Extract the (X, Y) coordinate from the center of the cell holding the provided text.  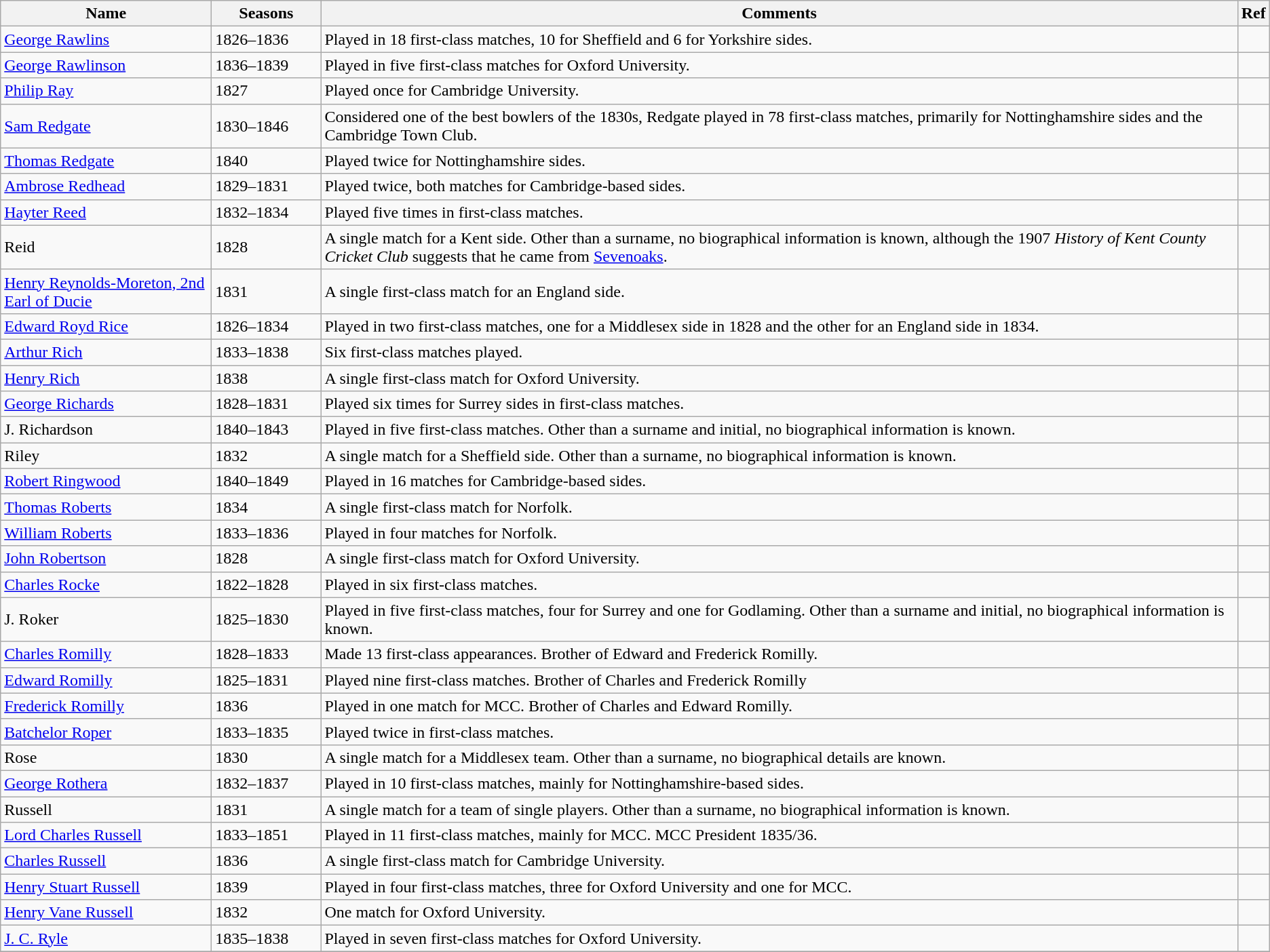
Played in four first-class matches, three for Oxford University and one for MCC. (779, 887)
Henry Rich (106, 378)
1834 (266, 507)
Played twice, both matches for Cambridge-based sides. (779, 186)
Charles Romilly (106, 654)
Played in five first-class matches, four for Surrey and one for Godlaming. Other than a surname and initial, no biographical information is known. (779, 620)
J. C. Ryle (106, 938)
1840–1849 (266, 481)
Played in seven first-class matches for Oxford University. (779, 938)
William Roberts (106, 533)
Played six times for Surrey sides in first-class matches. (779, 404)
Ref (1254, 14)
Six first-class matches played. (779, 352)
Made 13 first-class appearances. Brother of Edward and Frederick Romilly. (779, 654)
Ambrose Redhead (106, 186)
Arthur Rich (106, 352)
Comments (779, 14)
Edward Romilly (106, 680)
1826–1836 (266, 39)
George Richards (106, 404)
A single first-class match for Norfolk. (779, 507)
John Robertson (106, 559)
1833–1838 (266, 352)
Thomas Roberts (106, 507)
1832–1837 (266, 783)
1838 (266, 378)
1830 (266, 757)
Played twice in first-class matches. (779, 732)
Played nine first-class matches. Brother of Charles and Frederick Romilly (779, 680)
1825–1830 (266, 620)
Played in two first-class matches, one for a Middlesex side in 1828 and the other for an England side in 1834. (779, 326)
J. Roker (106, 620)
1833–1835 (266, 732)
Played in six first-class matches. (779, 584)
Batchelor Roper (106, 732)
1828–1831 (266, 404)
J. Richardson (106, 430)
1832–1834 (266, 212)
Henry Stuart Russell (106, 887)
A single match for a Middlesex team. Other than a surname, no biographical details are known. (779, 757)
1829–1831 (266, 186)
1828–1833 (266, 654)
1826–1834 (266, 326)
Edward Royd Rice (106, 326)
Charles Russell (106, 861)
Played in 10 first-class matches, mainly for Nottinghamshire-based sides. (779, 783)
1836–1839 (266, 65)
George Rothera (106, 783)
1835–1838 (266, 938)
Played in 11 first-class matches, mainly for MCC. MCC President 1835/36. (779, 835)
Henry Vane Russell (106, 913)
A single first-class match for an England side. (779, 292)
1822–1828 (266, 584)
1833–1851 (266, 835)
Russell (106, 809)
One match for Oxford University. (779, 913)
Played in 18 first-class matches, 10 for Sheffield and 6 for Yorkshire sides. (779, 39)
1839 (266, 887)
Frederick Romilly (106, 706)
Thomas Redgate (106, 161)
Played five times in first-class matches. (779, 212)
A single first-class match for Cambridge University. (779, 861)
1840–1843 (266, 430)
1833–1836 (266, 533)
Played in 16 matches for Cambridge-based sides. (779, 481)
Rose (106, 757)
Played in four matches for Norfolk. (779, 533)
Henry Reynolds-Moreton, 2nd Earl of Ducie (106, 292)
Played in one match for MCC. Brother of Charles and Edward Romilly. (779, 706)
George Rawlinson (106, 65)
Lord Charles Russell (106, 835)
Charles Rocke (106, 584)
1825–1831 (266, 680)
George Rawlins (106, 39)
Philip Ray (106, 91)
Hayter Reed (106, 212)
Name (106, 14)
1840 (266, 161)
1827 (266, 91)
Robert Ringwood (106, 481)
Riley (106, 456)
Played in five first-class matches for Oxford University. (779, 65)
A single match for a Sheffield side. Other than a surname, no biographical information is known. (779, 456)
Played twice for Nottinghamshire sides. (779, 161)
1830–1846 (266, 126)
Played once for Cambridge University. (779, 91)
Seasons (266, 14)
Reid (106, 247)
Played in five first-class matches. Other than a surname and initial, no biographical information is known. (779, 430)
A single match for a team of single players. Other than a surname, no biographical information is known. (779, 809)
Sam Redgate (106, 126)
